Search for the cell housing the specified text and yield its (X, Y) center coordinate. 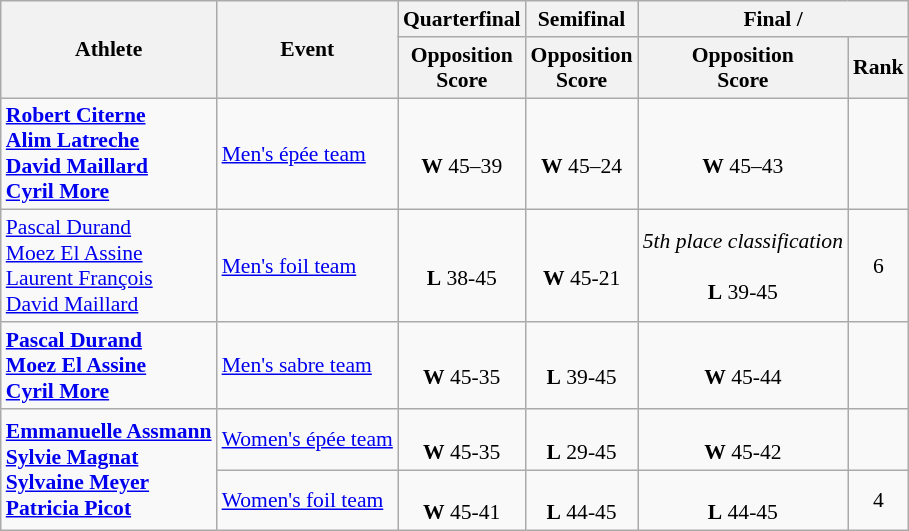
W 45-21 (582, 266)
6 (878, 266)
Men's épée team (308, 154)
W 45-41 (462, 500)
W 45-42 (743, 440)
Pascal Durand Moez El Assine Laurent François David Maillard (109, 266)
Emmanuelle Assmann Sylvie Magnat Sylvaine Meyer Patricia Picot (109, 470)
4 (878, 500)
L 29-45 (582, 440)
Semifinal (582, 19)
Athlete (109, 50)
L 39-45 (582, 366)
W 45–24 (582, 154)
Women's épée team (308, 440)
Event (308, 50)
Quarterfinal (462, 19)
L 38-45 (462, 266)
5th place classification L 39-45 (743, 266)
W 45–43 (743, 154)
Women's foil team (308, 500)
Final / (774, 19)
W 45–39 (462, 154)
Men's foil team (308, 266)
Men's sabre team (308, 366)
Robert Citerne Alim Latreche David Maillard Cyril More (109, 154)
Rank (878, 68)
Pascal Durand Moez El Assine Cyril More (109, 366)
W 45-44 (743, 366)
